Determine the (x, y) coordinate at the center of the cell enclosing the given text.  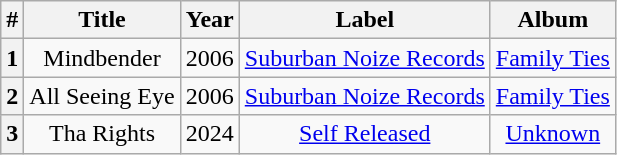
Mindbender (102, 58)
Album (552, 20)
2024 (210, 134)
Unknown (552, 134)
2 (12, 96)
1 (12, 58)
# (12, 20)
Self Released (364, 134)
Label (364, 20)
Year (210, 20)
Tha Rights (102, 134)
3 (12, 134)
Title (102, 20)
All Seeing Eye (102, 96)
